Capture the cell that displays the provided text and extract its (x, y) central coordinate. 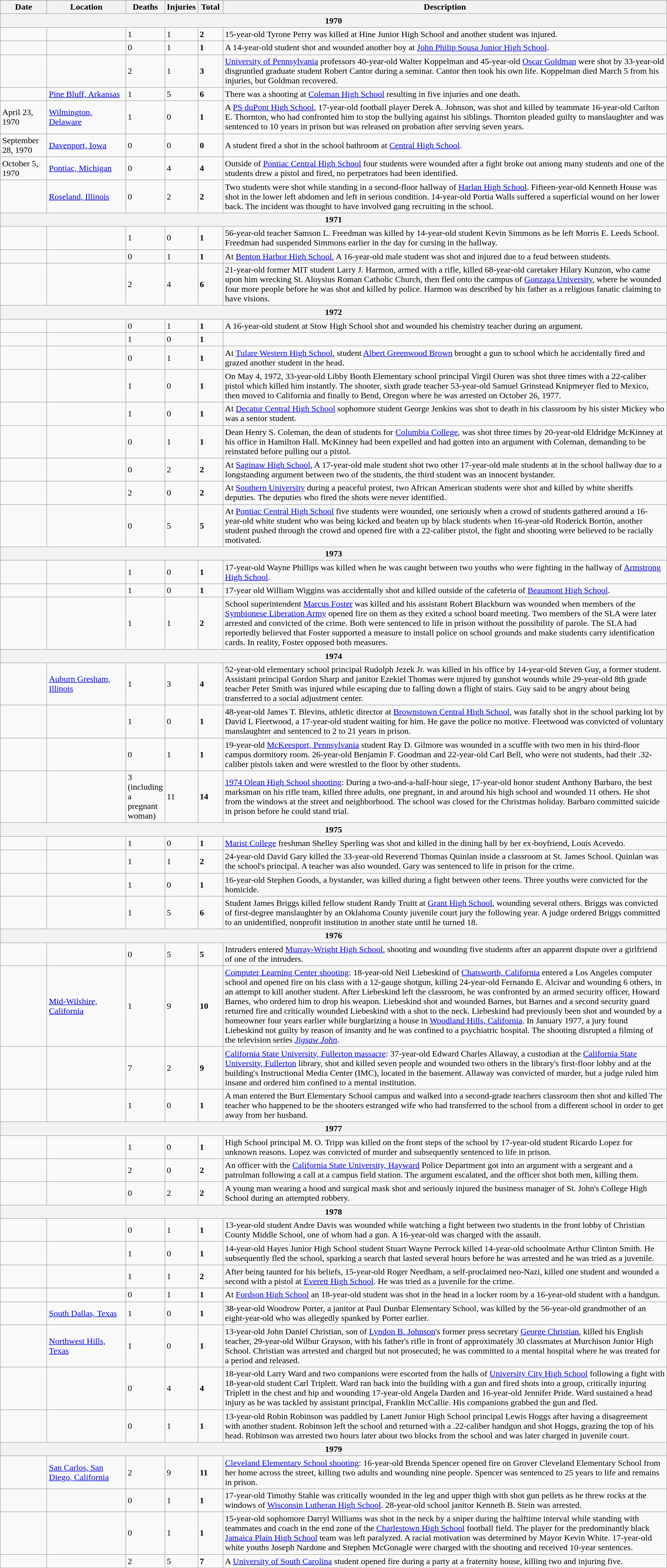
October 5, 1970 (24, 168)
1970 (333, 21)
Wilmington, Delaware (86, 117)
17-year old William Wiggins was accidentally shot and killed outside of the cafeteria of Beaumont High School. (445, 590)
San Carlos, San Diego, California (86, 1472)
Deaths (145, 7)
Intruders entered Murray-Wright High School, shooting and wounding five students after an apparent dispute over a girlfriend of one of the intruders. (445, 954)
16-year-old Stephen Goods, a bystander, was killed during a fight between other teens. Three youths were convicted for the homicide. (445, 885)
Description (445, 7)
1974 (333, 656)
A 14-year-old student shot and wounded another boy at John Philip Sousa Junior High School. (445, 48)
10 (210, 1006)
1979 (333, 1449)
Total (210, 7)
A University of South Carolina student opened fire during a party at a fraternity house, killing two and injuring five. (445, 1561)
Date (24, 7)
Injuries (181, 7)
Location (86, 7)
Davenport, Iowa (86, 145)
April 23, 1970 (24, 117)
At Decatur Central High School sophomore student George Jenkins was shot to death in his classroom by his sister Mickey who was a senior student. (445, 414)
14 (210, 797)
A 16-year-old student at Stow High School shot and wounded his chemistry teacher during an argument. (445, 326)
Pontiac, Michigan (86, 168)
A student fired a shot in the school bathroom at Central High School. (445, 145)
1975 (333, 830)
1973 (333, 554)
There was a shooting at Coleman High School resulting in five injuries and one death. (445, 94)
1977 (333, 1128)
Pine Bluff, Arkansas (86, 94)
17-year-old Wayne Phillips was killed when he was caught between two youths who were fighting in the hallway of Armstrong High School. (445, 572)
Marist College freshman Shelley Sperling was shot and killed in the dining hall by her ex-boyfriend, Louis Acevedo. (445, 843)
1978 (333, 1212)
Auburn Gresham, Illinois (86, 684)
15-year-old Tyrone Perry was killed at Hine Junior High School and another student was injured. (445, 34)
September 28, 1970 (24, 145)
1971 (333, 219)
South Dallas, Texas (86, 1313)
Roseland, Illinois (86, 196)
Northwest Hills, Texas (86, 1346)
At Fordson High School an 18-year-old student was shot in the head in a locker room by a 16-year-old student with a handgun. (445, 1295)
1972 (333, 312)
1976 (333, 936)
Mid-Wilshire, California (86, 1006)
At Benton Harbor High School, A 16-year-old male student was shot and injured due to a feud between students. (445, 256)
3 (including a pregnant woman) (145, 797)
